Search for the cell housing the specified text and yield its (x, y) center coordinate. 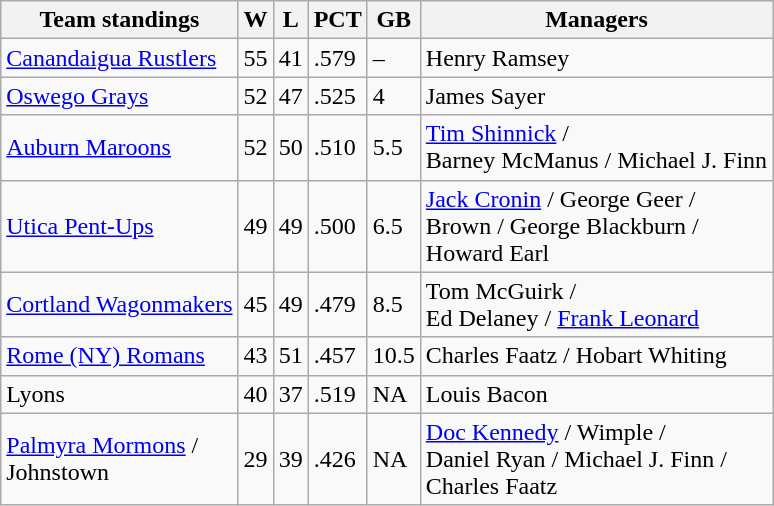
.579 (338, 58)
50 (290, 148)
.519 (338, 394)
39 (290, 459)
Lyons (120, 394)
51 (290, 356)
W (256, 20)
Palmyra Mormons / Johnstown (120, 459)
.500 (338, 226)
.457 (338, 356)
Louis Bacon (596, 394)
.479 (338, 304)
41 (290, 58)
55 (256, 58)
10.5 (394, 356)
43 (256, 356)
6.5 (394, 226)
Team standings (120, 20)
Canandaigua Rustlers (120, 58)
47 (290, 96)
Auburn Maroons (120, 148)
Doc Kennedy / Wimple /Daniel Ryan / Michael J. Finn / Charles Faatz (596, 459)
40 (256, 394)
37 (290, 394)
GB (394, 20)
Rome (NY) Romans (120, 356)
Oswego Grays (120, 96)
.510 (338, 148)
Charles Faatz / Hobart Whiting (596, 356)
4 (394, 96)
PCT (338, 20)
29 (256, 459)
– (394, 58)
L (290, 20)
45 (256, 304)
Tom McGuirk / Ed Delaney / Frank Leonard (596, 304)
Tim Shinnick / Barney McManus / Michael J. Finn (596, 148)
5.5 (394, 148)
Jack Cronin / George Geer / Brown / George Blackburn /Howard Earl (596, 226)
.525 (338, 96)
Henry Ramsey (596, 58)
Utica Pent-Ups (120, 226)
Managers (596, 20)
8.5 (394, 304)
James Sayer (596, 96)
Cortland Wagonmakers (120, 304)
.426 (338, 459)
